Provide the (X, Y) coordinate of the cell's center where the given text is located.  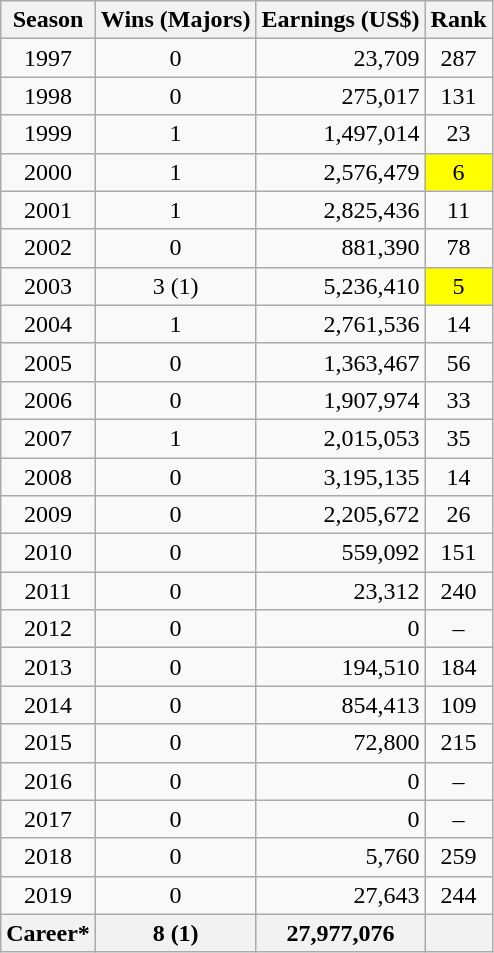
287 (458, 58)
3,195,135 (340, 477)
Wins (Majors) (176, 20)
27,643 (340, 895)
2005 (48, 362)
2018 (48, 857)
Rank (458, 20)
2011 (48, 591)
215 (458, 743)
72,800 (340, 743)
27,977,076 (340, 933)
2014 (48, 705)
1,363,467 (340, 362)
5 (458, 286)
2001 (48, 210)
5,760 (340, 857)
2016 (48, 781)
8 (1) (176, 933)
2008 (48, 477)
23,312 (340, 591)
Career* (48, 933)
11 (458, 210)
23 (458, 134)
2,576,479 (340, 172)
2,761,536 (340, 324)
2009 (48, 515)
33 (458, 400)
2004 (48, 324)
2,015,053 (340, 438)
Earnings (US$) (340, 20)
2007 (48, 438)
2006 (48, 400)
1,497,014 (340, 134)
26 (458, 515)
244 (458, 895)
2017 (48, 819)
56 (458, 362)
23,709 (340, 58)
854,413 (340, 705)
2003 (48, 286)
1,907,974 (340, 400)
1998 (48, 96)
194,510 (340, 667)
109 (458, 705)
131 (458, 96)
35 (458, 438)
1997 (48, 58)
Season (48, 20)
2,205,672 (340, 515)
259 (458, 857)
1999 (48, 134)
2000 (48, 172)
559,092 (340, 553)
240 (458, 591)
2012 (48, 629)
275,017 (340, 96)
5,236,410 (340, 286)
2013 (48, 667)
2010 (48, 553)
3 (1) (176, 286)
881,390 (340, 248)
2002 (48, 248)
184 (458, 667)
2019 (48, 895)
2015 (48, 743)
151 (458, 553)
6 (458, 172)
2,825,436 (340, 210)
78 (458, 248)
